Determine the [X, Y] coordinate at the center of the cell enclosing the given text.  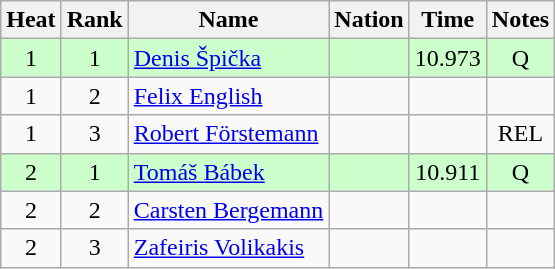
Name [228, 20]
Heat [31, 20]
Denis Špička [228, 58]
10.973 [448, 58]
Robert Förstemann [228, 134]
Zafeiris Volikakis [228, 248]
Tomáš Bábek [228, 172]
REL [520, 134]
Felix English [228, 96]
Nation [369, 20]
Rank [94, 20]
Time [448, 20]
10.911 [448, 172]
Notes [520, 20]
Carsten Bergemann [228, 210]
